From the cell containing the given text, extract its center point as [x, y] coordinate. 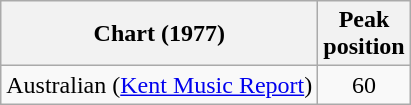
Australian (Kent Music Report) [160, 85]
Chart (1977) [160, 34]
Peakposition [364, 34]
60 [364, 85]
